For the text-containing cell, return its midpoint in (X, Y) coordinate format. 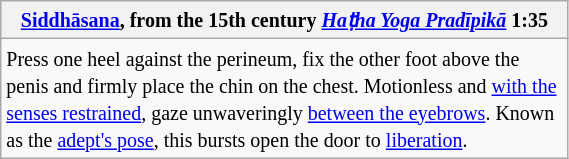
Siddhāsana, from the 15th century Haṭha Yoga Pradīpikā 1:35 (284, 20)
